Extract the (x, y) coordinate from the center of the cell holding the provided text.  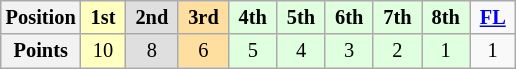
Points (41, 51)
FL (493, 17)
5th (301, 17)
Position (41, 17)
8 (152, 51)
7th (397, 17)
4th (253, 17)
6 (203, 51)
2 (397, 51)
5 (253, 51)
2nd (152, 17)
4 (301, 51)
6th (349, 17)
3rd (203, 17)
3 (349, 51)
10 (104, 51)
8th (446, 17)
1st (104, 17)
